Search for the cell housing the specified text and yield its (X, Y) center coordinate. 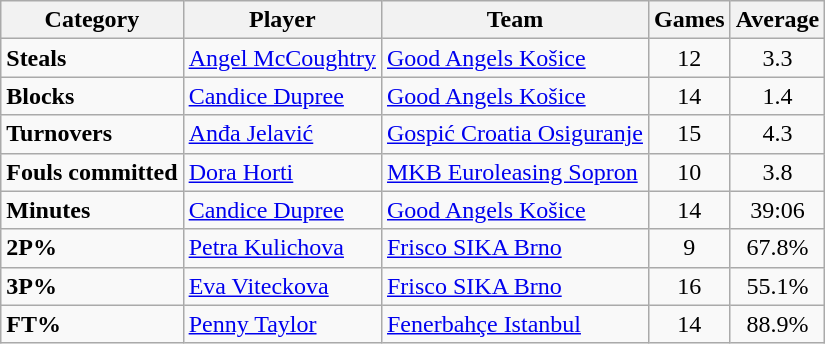
Player (282, 20)
55.1% (778, 286)
67.8% (778, 248)
16 (689, 286)
Petra Kulichova (282, 248)
Steals (92, 58)
Turnovers (92, 134)
Category (92, 20)
Anđa Jelavić (282, 134)
Dora Horti (282, 172)
Eva Viteckova (282, 286)
Fouls committed (92, 172)
FT% (92, 324)
15 (689, 134)
9 (689, 248)
Minutes (92, 210)
Blocks (92, 96)
1.4 (778, 96)
12 (689, 58)
2P% (92, 248)
MKB Euroleasing Sopron (514, 172)
39:06 (778, 210)
Games (689, 20)
4.3 (778, 134)
Penny Taylor (282, 324)
Gospić Croatia Osiguranje (514, 134)
3P% (92, 286)
Angel McCoughtry (282, 58)
3.3 (778, 58)
88.9% (778, 324)
Team (514, 20)
Fenerbahçe Istanbul (514, 324)
3.8 (778, 172)
Average (778, 20)
10 (689, 172)
